Search for the cell housing the specified text and yield its [x, y] center coordinate. 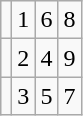
2 [24, 58]
1 [24, 20]
3 [24, 96]
6 [46, 20]
4 [46, 58]
9 [70, 58]
8 [70, 20]
5 [46, 96]
7 [70, 96]
